From the cell containing the given text, extract its center point as (x, y) coordinate. 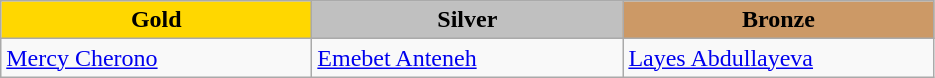
Layes Abdullayeva (778, 58)
Mercy Cherono (156, 58)
Bronze (778, 20)
Gold (156, 20)
Silver (468, 20)
Emebet Anteneh (468, 58)
